Pinpoint the cell where the given text exists, returning its [X, Y] midpoint coordinate. 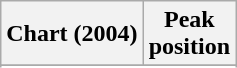
Chart (2004) [72, 34]
Peakposition [189, 34]
